Capture the cell that displays the provided text and extract its (x, y) central coordinate. 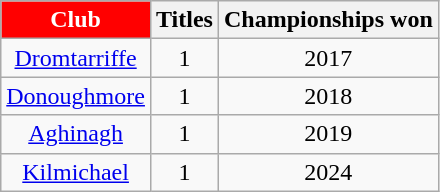
2024 (328, 172)
Titles (184, 20)
2018 (328, 96)
Kilmichael (76, 172)
Aghinagh (76, 134)
Donoughmore (76, 96)
Dromtarriffe (76, 58)
2017 (328, 58)
Championships won (328, 20)
2019 (328, 134)
Club (76, 20)
